Pinpoint the cell where the given text exists, returning its (X, Y) midpoint coordinate. 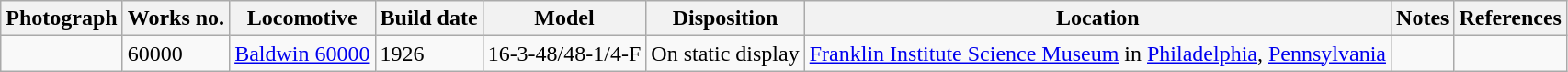
Disposition (725, 18)
Location (1097, 18)
Locomotive (302, 18)
Model (564, 18)
Baldwin 60000 (302, 54)
16-3-48/48-1/4-F (564, 54)
Notes (1423, 18)
On static display (725, 54)
Photograph (62, 18)
Franklin Institute Science Museum in Philadelphia, Pennsylvania (1097, 54)
Works no. (176, 18)
Build date (428, 18)
1926 (428, 54)
60000 (176, 54)
References (1511, 18)
